Identify which cell holds the provided text, then report its [x, y] central coordinate. 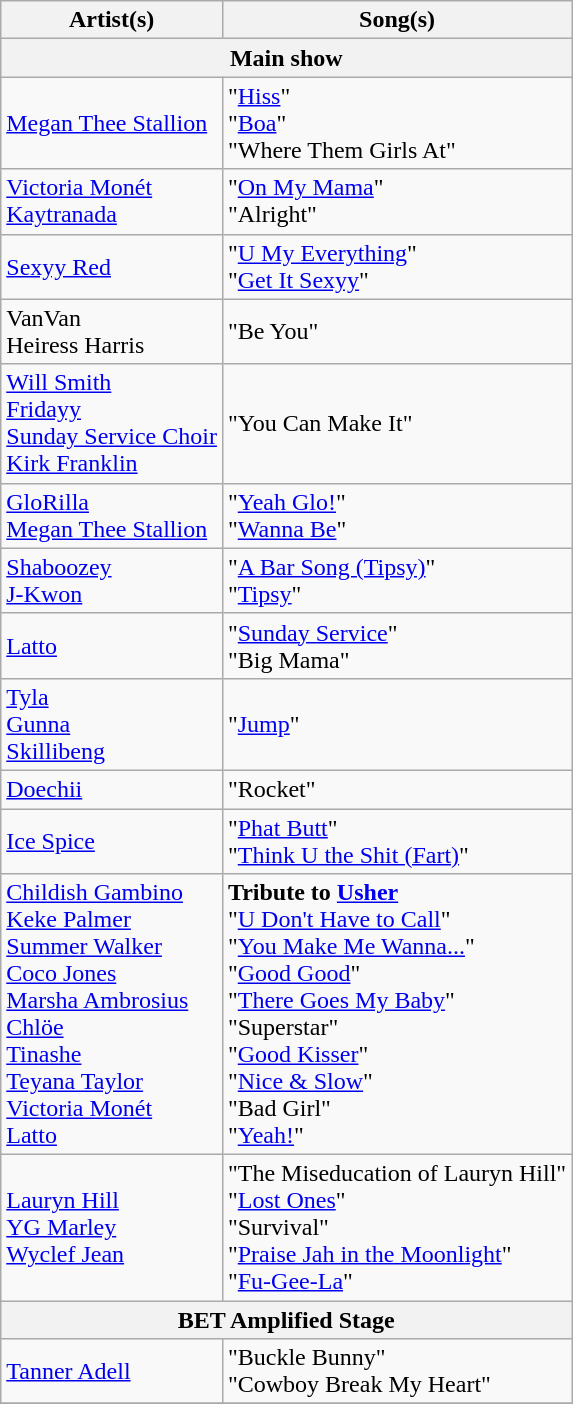
Doechii [112, 789]
Tribute to Usher"U Don't Have to Call""You Make Me Wanna...""Good Good""There Goes My Baby""Superstar""Good Kisser""Nice & Slow""Bad Girl""Yeah!" [396, 1014]
"A Bar Song (Tipsy)""Tipsy" [396, 580]
"U My Everything""Get It Sexyy" [396, 266]
Victoria MonétKaytranada [112, 202]
Tanner Adell [112, 1372]
"Yeah Glo!""Wanna Be" [396, 516]
"On My Mama""Alright" [396, 202]
Song(s) [396, 20]
Will SmithFridayySunday Service ChoirKirk Franklin [112, 424]
ShaboozeyJ-Kwon [112, 580]
"Buckle Bunny""Cowboy Break My Heart" [396, 1372]
"You Can Make It" [396, 424]
TylaGunnaSkillibeng [112, 724]
Childish GambinoKeke PalmerSummer WalkerCoco JonesMarsha AmbrosiusChlöeTinasheTeyana TaylorVictoria MonétLatto [112, 1014]
"Sunday Service""Big Mama" [396, 646]
Main show [286, 58]
Lauryn HillYG MarleyWyclef Jean [112, 1228]
"Jump" [396, 724]
"Hiss""Boa""Where Them Girls At" [396, 123]
Megan Thee Stallion [112, 123]
"Phat Butt""Think U the Shit (Fart)" [396, 840]
Latto [112, 646]
BET Amplified Stage [286, 1320]
Artist(s) [112, 20]
VanVanHeiress Harris [112, 332]
GloRillaMegan Thee Stallion [112, 516]
Sexyy Red [112, 266]
"Be You" [396, 332]
Ice Spice [112, 840]
"Rocket" [396, 789]
"The Miseducation of Lauryn Hill""Lost Ones""Survival""Praise Jah in the Moonlight""Fu-Gee-La" [396, 1228]
